Determine the [x, y] coordinate at the center of the cell enclosing the given text.  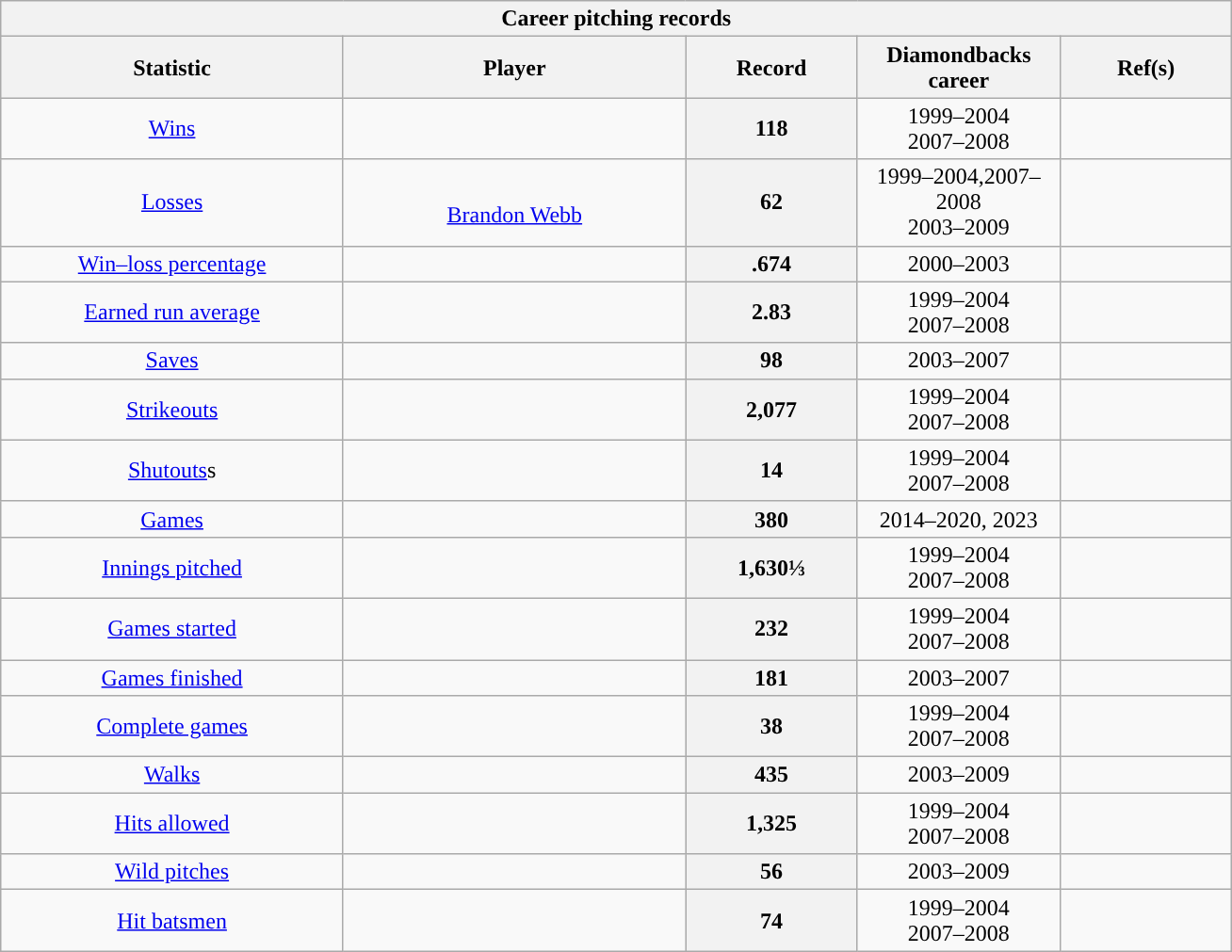
Ref(s) [1146, 68]
Earned run average [172, 313]
Games started [172, 629]
Career pitching records [616, 19]
98 [771, 361]
2000–2003 [959, 264]
2014–2020, 2023 [959, 519]
38 [771, 727]
Diamondbacks career [959, 68]
Win–loss percentage [172, 264]
Wins [172, 128]
Statistic [172, 68]
Games finished [172, 677]
14 [771, 471]
2,077 [771, 409]
181 [771, 677]
Record [771, 68]
1999–2004,2007–20082003–2009 [959, 202]
232 [771, 629]
2.83 [771, 313]
.674 [771, 264]
Hits allowed [172, 823]
380 [771, 519]
Walks [172, 775]
Brandon Webb [514, 202]
Player [514, 68]
Innings pitched [172, 567]
Losses [172, 202]
Shutoutss [172, 471]
Wild pitches [172, 872]
74 [771, 921]
1,630⅓ [771, 567]
Complete games [172, 727]
56 [771, 872]
Strikeouts [172, 409]
Hit batsmen [172, 921]
435 [771, 775]
118 [771, 128]
62 [771, 202]
Games [172, 519]
1,325 [771, 823]
Saves [172, 361]
